Find where the given text appears and provide that cell's center as (x, y) coordinate. 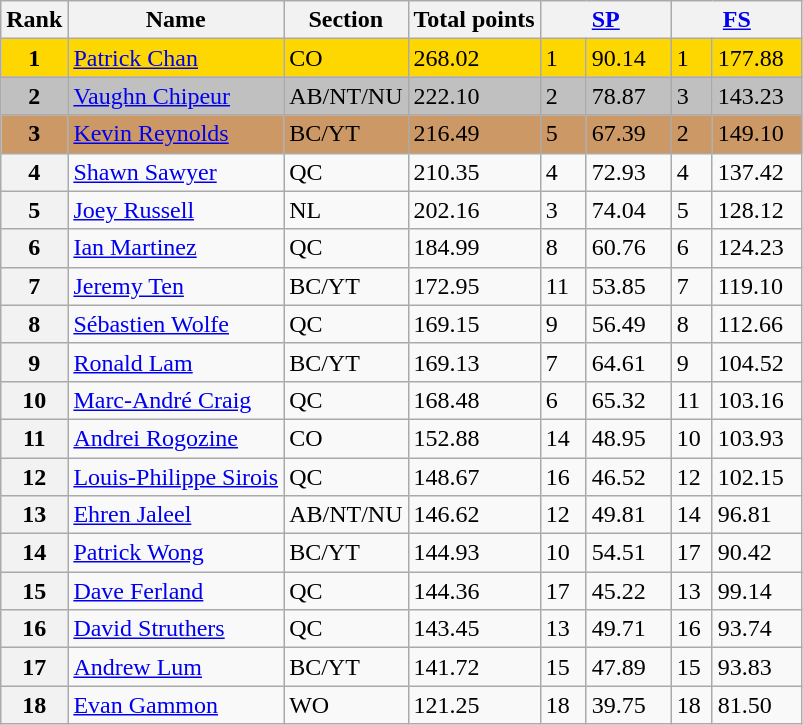
143.23 (757, 96)
Vaughn Chipeur (176, 96)
103.16 (757, 400)
56.49 (628, 324)
124.23 (757, 248)
78.87 (628, 96)
268.02 (474, 58)
96.81 (757, 515)
137.42 (757, 172)
Louis-Philippe Sirois (176, 477)
Andrei Rogozine (176, 438)
46.52 (628, 477)
149.10 (757, 134)
Joey Russell (176, 210)
Ian Martinez (176, 248)
169.13 (474, 362)
NL (346, 210)
Ronald Lam (176, 362)
103.93 (757, 438)
74.04 (628, 210)
67.39 (628, 134)
49.81 (628, 515)
172.95 (474, 286)
Jeremy Ten (176, 286)
54.51 (628, 553)
216.49 (474, 134)
Rank (34, 20)
Ehren Jaleel (176, 515)
72.93 (628, 172)
177.88 (757, 58)
121.25 (474, 705)
Patrick Chan (176, 58)
39.75 (628, 705)
141.72 (474, 667)
SP (606, 20)
Total points (474, 20)
64.61 (628, 362)
65.32 (628, 400)
119.10 (757, 286)
FS (736, 20)
Kevin Reynolds (176, 134)
202.16 (474, 210)
60.76 (628, 248)
Dave Ferland (176, 591)
53.85 (628, 286)
152.88 (474, 438)
Shawn Sawyer (176, 172)
93.74 (757, 629)
222.10 (474, 96)
Evan Gammon (176, 705)
49.71 (628, 629)
168.48 (474, 400)
Name (176, 20)
90.42 (757, 553)
David Struthers (176, 629)
144.36 (474, 591)
47.89 (628, 667)
104.52 (757, 362)
Sébastien Wolfe (176, 324)
184.99 (474, 248)
112.66 (757, 324)
146.62 (474, 515)
128.12 (757, 210)
210.35 (474, 172)
143.45 (474, 629)
99.14 (757, 591)
90.14 (628, 58)
144.93 (474, 553)
Patrick Wong (176, 553)
93.83 (757, 667)
Section (346, 20)
45.22 (628, 591)
48.95 (628, 438)
WO (346, 705)
Marc-André Craig (176, 400)
102.15 (757, 477)
Andrew Lum (176, 667)
169.15 (474, 324)
148.67 (474, 477)
81.50 (757, 705)
